Find where the given text appears and provide that cell's center as [X, Y] coordinate. 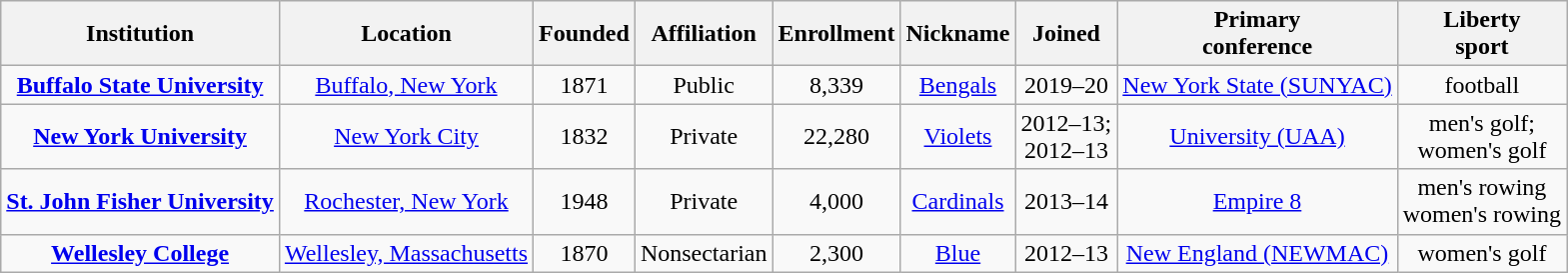
New England (NEWMAC) [1257, 253]
Wellesley, Massachusetts [406, 253]
Primaryconference [1257, 34]
22,280 [836, 136]
Bengals [957, 85]
Location [406, 34]
men's golf;women's golf [1481, 136]
Public [704, 85]
2012–13 [1066, 253]
2012–13;2012–13 [1066, 136]
Founded [585, 34]
Affiliation [704, 34]
2019–20 [1066, 85]
New York University [140, 136]
Cardinals [957, 202]
New York State (SUNYAC) [1257, 85]
2013–14 [1066, 202]
men's rowingwomen's rowing [1481, 202]
University (UAA) [1257, 136]
Nonsectarian [704, 253]
Enrollment [836, 34]
Violets [957, 136]
Libertysport [1481, 34]
1870 [585, 253]
women's golf [1481, 253]
Rochester, New York [406, 202]
Buffalo State University [140, 85]
St. John Fisher University [140, 202]
football [1481, 85]
4,000 [836, 202]
Empire 8 [1257, 202]
Blue [957, 253]
Buffalo, New York [406, 85]
New York City [406, 136]
Joined [1066, 34]
8,339 [836, 85]
Institution [140, 34]
2,300 [836, 253]
Nickname [957, 34]
1832 [585, 136]
1948 [585, 202]
Wellesley College [140, 253]
1871 [585, 85]
